Locate the cell with the specified text and output its (X, Y) center coordinate. 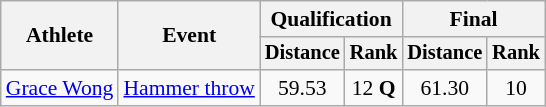
Final (473, 19)
10 (516, 88)
Qualification (331, 19)
Grace Wong (60, 88)
61.30 (444, 88)
Hammer throw (188, 88)
Event (188, 36)
Athlete (60, 36)
12 Q (374, 88)
59.53 (302, 88)
